Extract the [x, y] coordinate from the center of the cell holding the provided text.  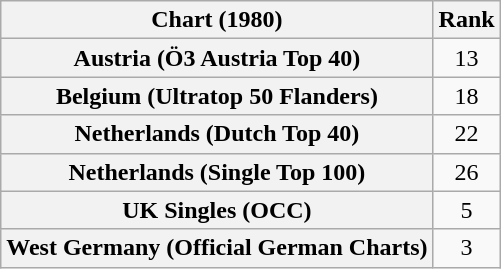
22 [466, 134]
13 [466, 58]
Netherlands (Dutch Top 40) [217, 134]
26 [466, 172]
Austria (Ö3 Austria Top 40) [217, 58]
West Germany (Official German Charts) [217, 248]
3 [466, 248]
Belgium (Ultratop 50 Flanders) [217, 96]
Rank [466, 20]
Netherlands (Single Top 100) [217, 172]
Chart (1980) [217, 20]
UK Singles (OCC) [217, 210]
5 [466, 210]
18 [466, 96]
